Locate the cell with the specified text and output its (X, Y) center coordinate. 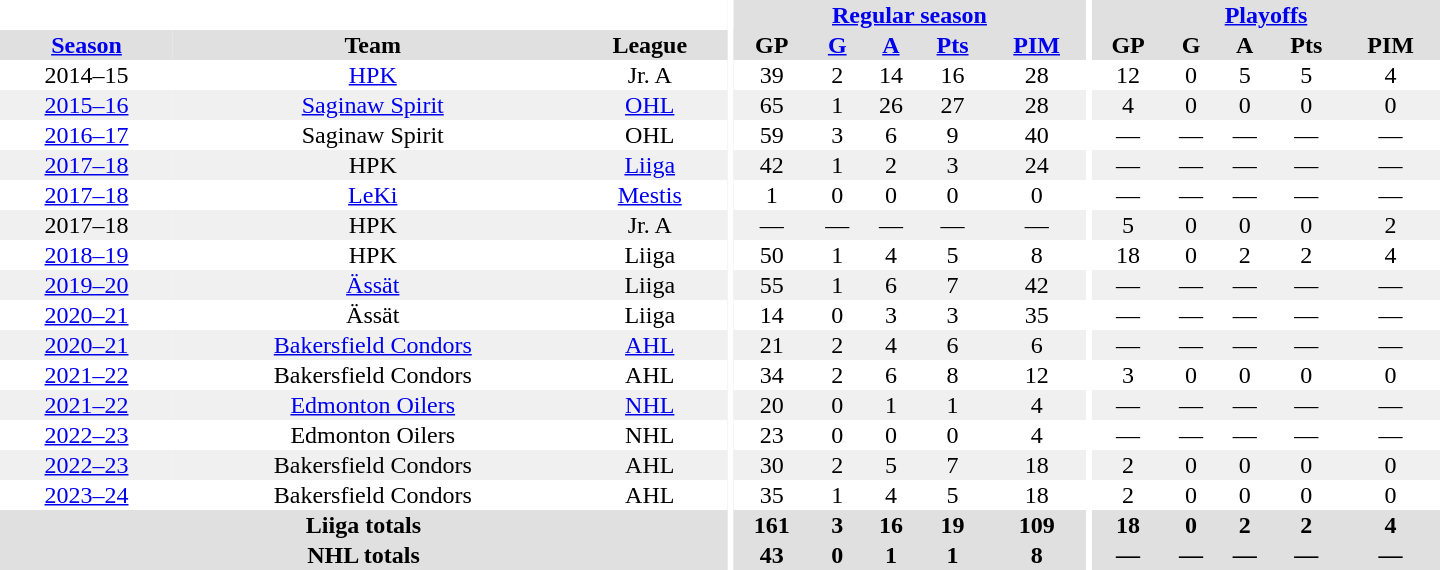
LeKi (373, 195)
59 (772, 135)
21 (772, 345)
34 (772, 375)
Liiga totals (364, 525)
2015–16 (86, 105)
2023–24 (86, 495)
65 (772, 105)
2014–15 (86, 75)
NHL totals (364, 555)
39 (772, 75)
23 (772, 435)
2018–19 (86, 255)
Regular season (910, 15)
109 (1036, 525)
50 (772, 255)
43 (772, 555)
Season (86, 45)
Mestis (650, 195)
Team (373, 45)
55 (772, 285)
League (650, 45)
2019–20 (86, 285)
26 (891, 105)
19 (953, 525)
30 (772, 465)
161 (772, 525)
27 (953, 105)
40 (1036, 135)
Playoffs (1266, 15)
2016–17 (86, 135)
24 (1036, 165)
20 (772, 405)
9 (953, 135)
